Capture the cell that displays the provided text and extract its (x, y) central coordinate. 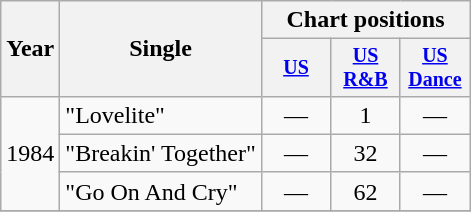
"Lovelite" (160, 115)
1984 (30, 153)
Single (160, 49)
Year (30, 49)
USDance (434, 68)
USR&B (366, 68)
US (296, 68)
Chart positions (365, 20)
"Breakin' Together" (160, 153)
1 (366, 115)
62 (366, 191)
32 (366, 153)
"Go On And Cry" (160, 191)
